Find where the given text appears and provide that cell's center as [X, Y] coordinate. 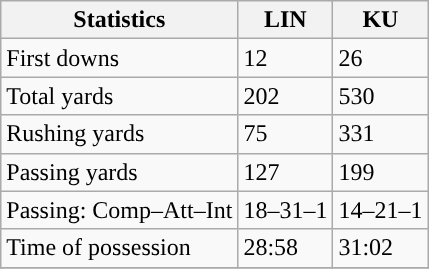
75 [286, 134]
Passing: Comp–Att–Int [120, 210]
28:58 [286, 248]
202 [286, 96]
KU [380, 20]
Statistics [120, 20]
Time of possession [120, 248]
12 [286, 58]
31:02 [380, 248]
127 [286, 172]
LIN [286, 20]
199 [380, 172]
14–21–1 [380, 210]
26 [380, 58]
18–31–1 [286, 210]
Passing yards [120, 172]
331 [380, 134]
First downs [120, 58]
530 [380, 96]
Total yards [120, 96]
Rushing yards [120, 134]
